Output the (X, Y) coordinate of the center of the cell containing the given text.  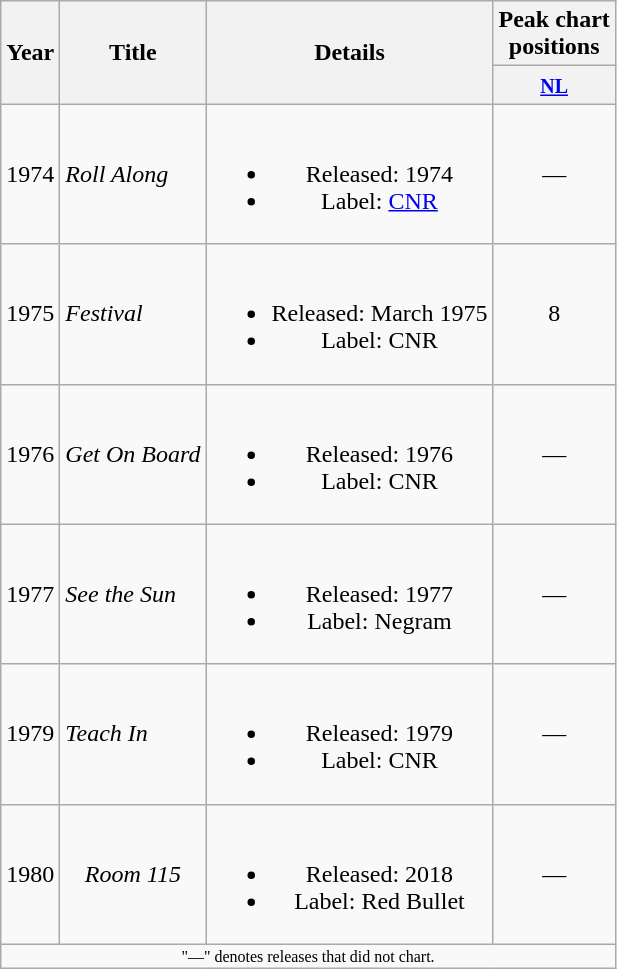
Teach In (133, 734)
Year (30, 52)
1976 (30, 454)
Released: 1974Label: CNR (350, 174)
"—" denotes releases that did not chart. (308, 956)
NL (554, 85)
Details (350, 52)
1977 (30, 594)
Festival (133, 314)
Room 115 (133, 874)
Roll Along (133, 174)
Released: March 1975Label: CNR (350, 314)
See the Sun (133, 594)
Peak chartpositions (554, 34)
1979 (30, 734)
1980 (30, 874)
Released: 1977Label: Negram (350, 594)
Title (133, 52)
1974 (30, 174)
Released: 2018Label: Red Bullet (350, 874)
Get On Board (133, 454)
Released: 1976Label: CNR (350, 454)
1975 (30, 314)
Released: 1979Label: CNR (350, 734)
8 (554, 314)
